Search for the cell housing the specified text and yield its [X, Y] center coordinate. 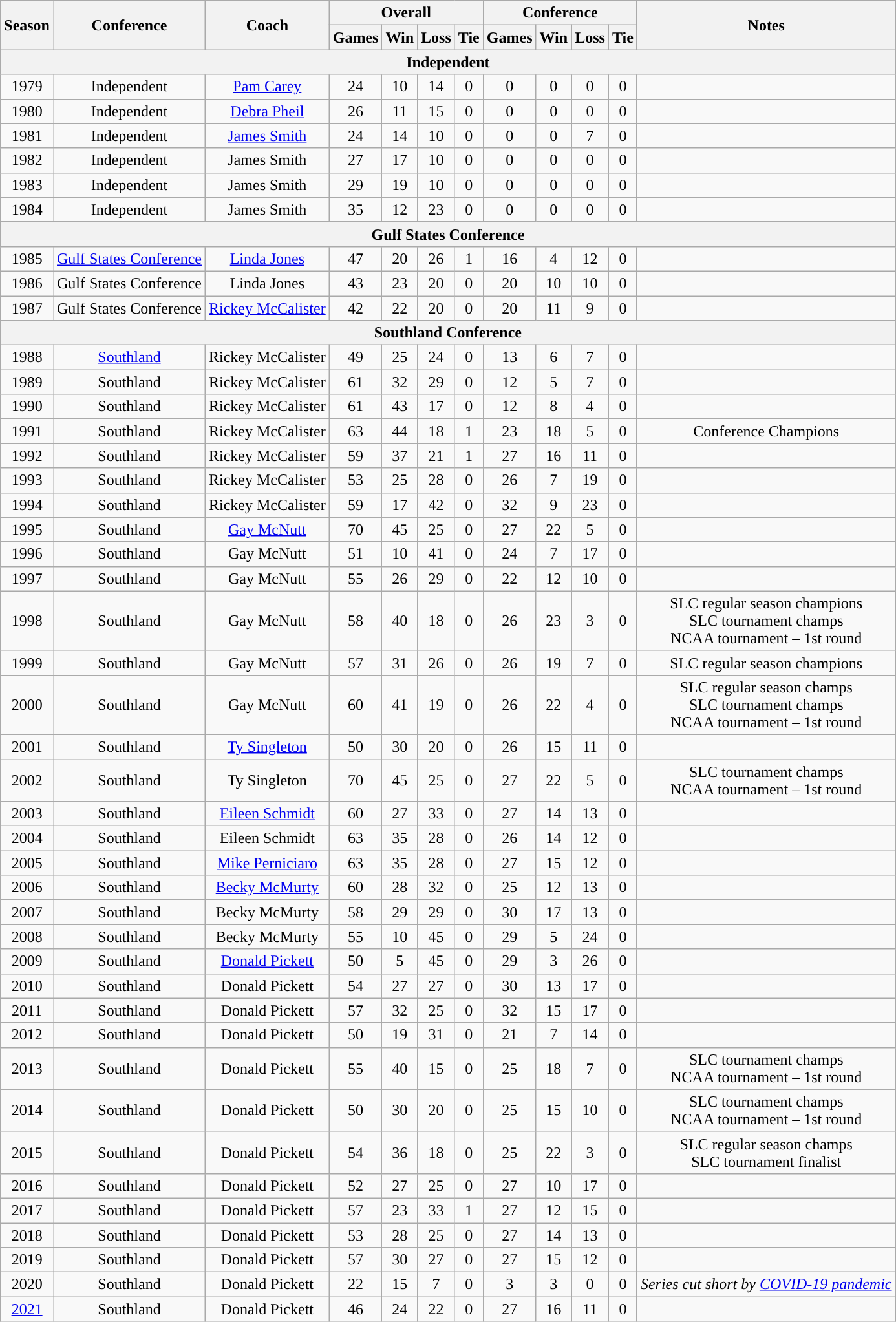
1979 [27, 87]
2014 [27, 1111]
1984 [27, 209]
8 [553, 407]
2001 [27, 747]
2013 [27, 1068]
1989 [27, 382]
1985 [27, 259]
1983 [27, 185]
6 [553, 357]
2018 [27, 1235]
1990 [27, 407]
1993 [27, 480]
1982 [27, 160]
2008 [27, 937]
49 [356, 357]
SLC regular season championsSLC tournament champsNCAA tournament – 1st round [766, 621]
Southland Conference [448, 333]
2017 [27, 1210]
1987 [27, 308]
Pam Carey [267, 87]
Notes [766, 25]
1981 [27, 136]
2015 [27, 1152]
51 [356, 554]
2005 [27, 863]
2021 [27, 1309]
46 [356, 1309]
1996 [27, 554]
2006 [27, 888]
SLC regular season champsSLC tournament champsNCAA tournament – 1st round [766, 705]
1999 [27, 663]
1986 [27, 283]
52 [356, 1186]
1998 [27, 621]
1992 [27, 456]
1994 [27, 505]
SLC regular season champions [766, 663]
2016 [27, 1186]
2002 [27, 780]
1980 [27, 111]
2009 [27, 961]
Overall [406, 13]
1997 [27, 579]
44 [400, 431]
2004 [27, 838]
2012 [27, 1035]
2003 [27, 814]
2011 [27, 1010]
Mike Perniciaro [267, 863]
47 [356, 259]
2020 [27, 1285]
Series cut short by COVID-19 pandemic [766, 1285]
1988 [27, 357]
Conference Champions [766, 431]
Debra Pheil [267, 111]
SLC regular season champsSLC tournament finalist [766, 1152]
2000 [27, 705]
Coach [267, 25]
1991 [27, 431]
2007 [27, 912]
36 [400, 1152]
2010 [27, 986]
Season [27, 25]
37 [400, 456]
2019 [27, 1260]
1995 [27, 529]
